Detect which cell encompasses the target text, then output its [x, y] center coordinate. 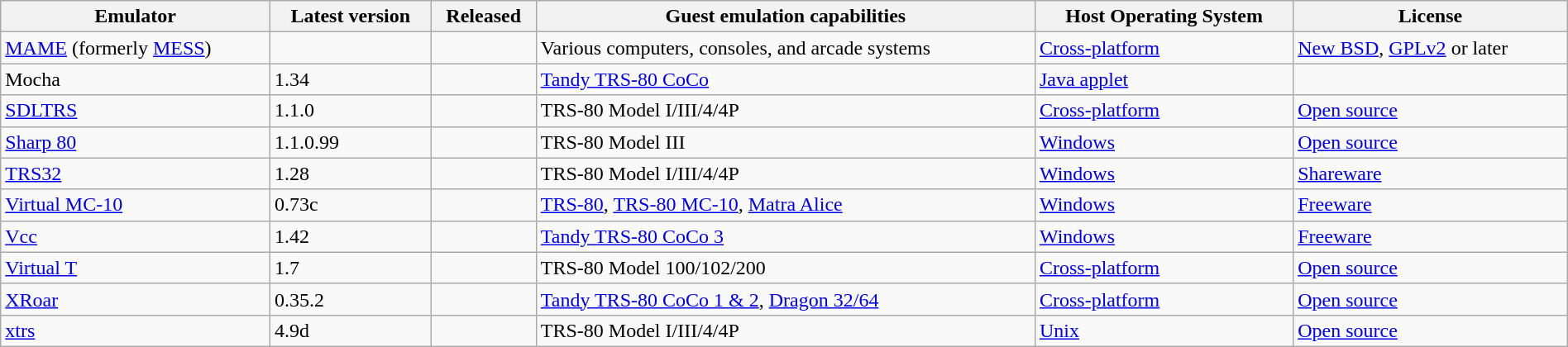
1.34 [351, 79]
4.9d [351, 330]
Tandy TRS-80 CoCo [786, 79]
Java applet [1164, 79]
TRS32 [136, 173]
Guest emulation capabilities [786, 17]
Released [483, 17]
MAME (formerly MESS) [136, 48]
Vcc [136, 236]
1.7 [351, 268]
TRS-80, TRS-80 MC-10, Matra Alice [786, 205]
Unix [1164, 330]
1.28 [351, 173]
Host Operating System [1164, 17]
1.42 [351, 236]
0.35.2 [351, 299]
Latest version [351, 17]
Mocha [136, 79]
Emulator [136, 17]
Tandy TRS-80 CoCo 1 & 2, Dragon 32/64 [786, 299]
Tandy TRS-80 CoCo 3 [786, 236]
1.1.0.99 [351, 142]
License [1431, 17]
xtrs [136, 330]
Virtual MC-10 [136, 205]
SDLTRS [136, 111]
Shareware [1431, 173]
Virtual T [136, 268]
1.1.0 [351, 111]
Sharp 80 [136, 142]
TRS-80 Model 100/102/200 [786, 268]
XRoar [136, 299]
TRS-80 Model III [786, 142]
Various computers, consoles, and arcade systems [786, 48]
0.73c [351, 205]
New BSD, GPLv2 or later [1431, 48]
